Return [X, Y] of the center of cell containing provided text 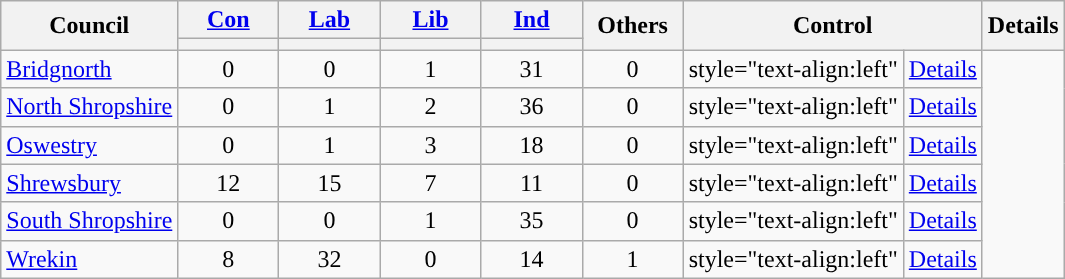
Bridgnorth [90, 69]
11 [532, 183]
North Shropshire [90, 107]
36 [532, 107]
15 [330, 183]
Control [832, 26]
South Shropshire [90, 221]
Oswestry [90, 145]
8 [228, 259]
12 [228, 183]
Shrewsbury [90, 183]
Ind [532, 20]
14 [532, 259]
2 [430, 107]
18 [532, 145]
Lib [430, 20]
7 [430, 183]
35 [532, 221]
Others [632, 26]
Council [90, 26]
Lab [330, 20]
Wrekin [90, 259]
32 [330, 259]
Con [228, 20]
3 [430, 145]
31 [532, 69]
